Provide the (x, y) coordinate of the cell's center where the given text is located.  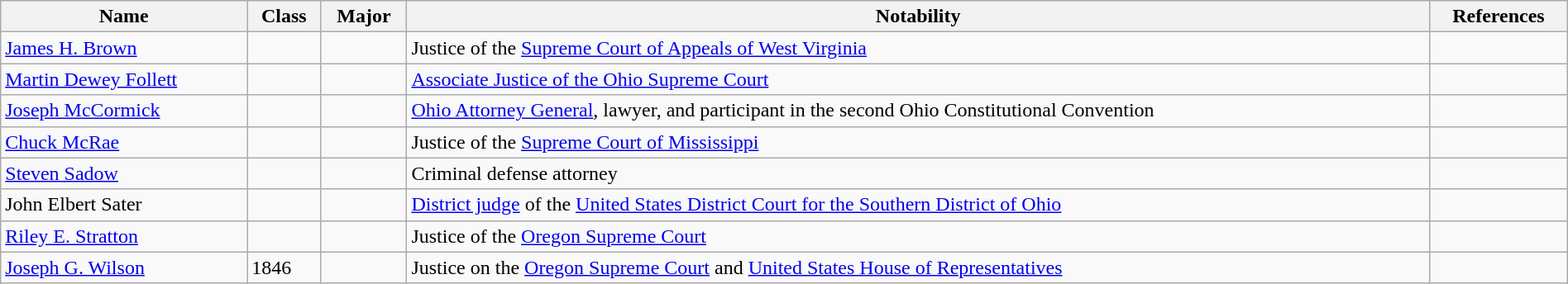
Justice of the Supreme Court of Mississippi (918, 142)
Justice on the Oregon Supreme Court and United States House of Representatives (918, 267)
Notability (918, 17)
Steven Sadow (124, 173)
Joseph McCormick (124, 111)
Martin Dewey Follett (124, 79)
District judge of the United States District Court for the Southern District of Ohio (918, 205)
Riley E. Stratton (124, 236)
Major (364, 17)
References (1499, 17)
1846 (284, 267)
Joseph G. Wilson (124, 267)
Ohio Attorney General, lawyer, and participant in the second Ohio Constitutional Convention (918, 111)
Chuck McRae (124, 142)
Justice of the Oregon Supreme Court (918, 236)
Justice of the Supreme Court of Appeals of West Virginia (918, 48)
Associate Justice of the Ohio Supreme Court (918, 79)
John Elbert Sater (124, 205)
Name (124, 17)
Class (284, 17)
Criminal defense attorney (918, 173)
James H. Brown (124, 48)
